Return [X, Y] of the center of cell containing provided text 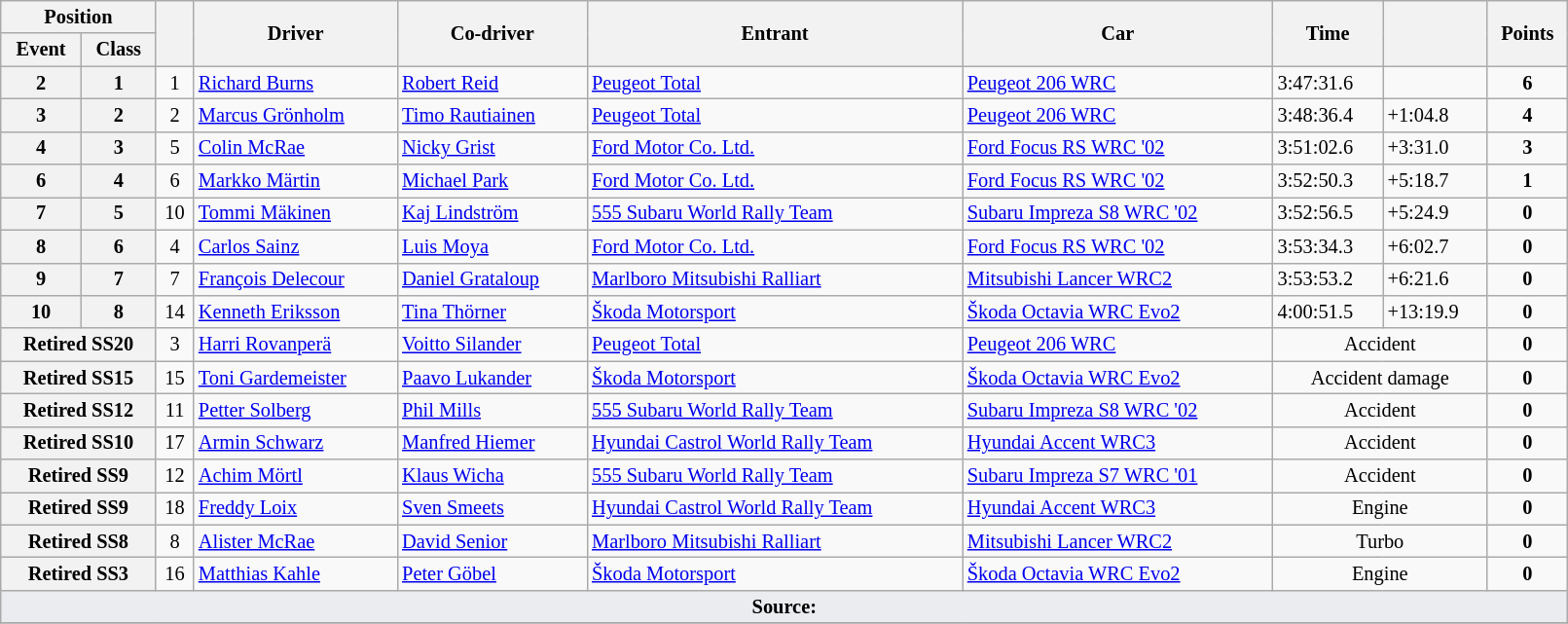
Marcus Grönholm [296, 115]
Freddy Loix [296, 508]
Harri Rovanperä [296, 345]
Subaru Impreza S7 WRC '01 [1117, 476]
Kenneth Eriksson [296, 312]
Paavo Lukander [492, 378]
Time [1328, 33]
François Delecour [296, 279]
+13:19.9 [1435, 312]
Robert Reid [492, 83]
4:00:51.5 [1328, 312]
Colin McRae [296, 148]
Alister McRae [296, 541]
Klaus Wicha [492, 476]
18 [175, 508]
Tommi Mäkinen [296, 213]
15 [175, 378]
Event [41, 50]
Armin Schwarz [296, 443]
3:51:02.6 [1328, 148]
Class [119, 50]
Accident damage [1380, 378]
Nicky Grist [492, 148]
Manfred Hiemer [492, 443]
David Senior [492, 541]
11 [175, 410]
Position [78, 17]
Toni Gardemeister [296, 378]
+1:04.8 [1435, 115]
14 [175, 312]
Sven Smeets [492, 508]
+5:18.7 [1435, 181]
Turbo [1380, 541]
+6:21.6 [1435, 279]
3:52:56.5 [1328, 213]
17 [175, 443]
Points [1528, 33]
3:48:36.4 [1328, 115]
9 [41, 279]
Co-driver [492, 33]
Richard Burns [296, 83]
+5:24.9 [1435, 213]
Car [1117, 33]
Achim Mörtl [296, 476]
Phil Mills [492, 410]
Retired SS10 [78, 443]
3:53:53.2 [1328, 279]
Voitto Silander [492, 345]
Tina Thörner [492, 312]
3:52:50.3 [1328, 181]
Peter Göbel [492, 573]
Luis Moya [492, 246]
Carlos Sainz [296, 246]
Daniel Grataloup [492, 279]
+6:02.7 [1435, 246]
Michael Park [492, 181]
Matthias Kahle [296, 573]
Kaj Lindström [492, 213]
Entrant [775, 33]
Retired SS15 [78, 378]
12 [175, 476]
16 [175, 573]
Retired SS8 [78, 541]
Retired SS12 [78, 410]
Retired SS20 [78, 345]
Petter Solberg [296, 410]
+3:31.0 [1435, 148]
Driver [296, 33]
3:53:34.3 [1328, 246]
3:47:31.6 [1328, 83]
Retired SS3 [78, 573]
Markko Märtin [296, 181]
Timo Rautiainen [492, 115]
Source: [784, 606]
